Detect which cell encompasses the target text, then output its (x, y) center coordinate. 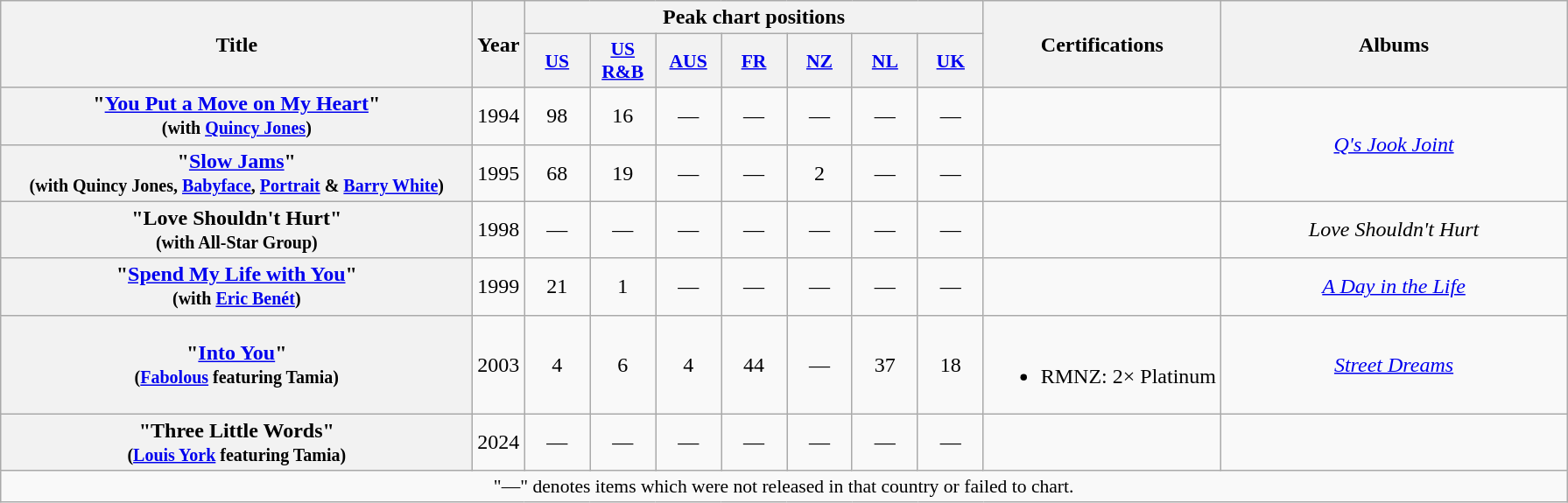
6 (623, 364)
19 (623, 173)
"Spend My Life with You" (with Eric Benét) (236, 287)
Peak chart positions (754, 17)
44 (755, 364)
"Three Little Words" (Louis York featuring Tamia) (236, 443)
1 (623, 287)
NL (884, 61)
Love Shouldn't Hurt (1394, 229)
US (557, 61)
"Slow Jams" (with Quincy Jones, Babyface, Portrait & Barry White) (236, 173)
UK (951, 61)
1994 (499, 115)
Albums (1394, 44)
68 (557, 173)
Year (499, 44)
2024 (499, 443)
18 (951, 364)
A Day in the Life (1394, 287)
Title (236, 44)
Q's Jook Joint (1394, 144)
1998 (499, 229)
37 (884, 364)
98 (557, 115)
2 (819, 173)
1999 (499, 287)
US R&B (623, 61)
FR (755, 61)
1995 (499, 173)
NZ (819, 61)
"Into You" (Fabolous featuring Tamia) (236, 364)
21 (557, 287)
Certifications (1101, 44)
2003 (499, 364)
RMNZ: 2× Platinum (1101, 364)
AUS (688, 61)
Street Dreams (1394, 364)
"—" denotes items which were not released in that country or failed to chart. (784, 486)
"Love Shouldn't Hurt" (with All-Star Group) (236, 229)
16 (623, 115)
"You Put a Move on My Heart" (with Quincy Jones) (236, 115)
